Detect which cell encompasses the target text, then output its [x, y] center coordinate. 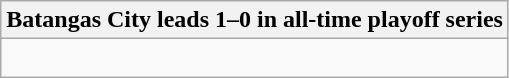
Batangas City leads 1–0 in all-time playoff series [255, 20]
